Scan for the cell matching the given text and deliver its [X, Y] coordinate at center. 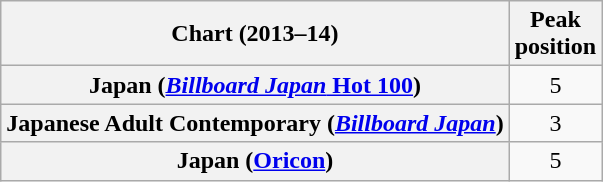
Japanese Adult Contemporary (Billboard Japan) [255, 123]
Japan (Billboard Japan Hot 100) [255, 85]
Japan (Oricon) [255, 161]
Peakposition [555, 34]
3 [555, 123]
Chart (2013–14) [255, 34]
